Extract the (x, y) coordinate from the center of the cell holding the provided text.  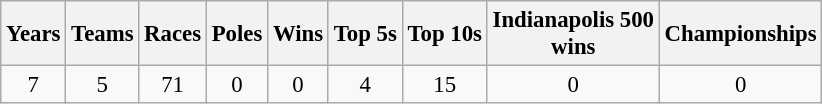
Poles (236, 34)
4 (365, 85)
7 (34, 85)
Teams (102, 34)
15 (444, 85)
Years (34, 34)
Top 5s (365, 34)
71 (173, 85)
Races (173, 34)
Wins (298, 34)
Indianapolis 500wins (573, 34)
5 (102, 85)
Championships (740, 34)
Top 10s (444, 34)
